For the text-containing cell, return its midpoint in [x, y] coordinate format. 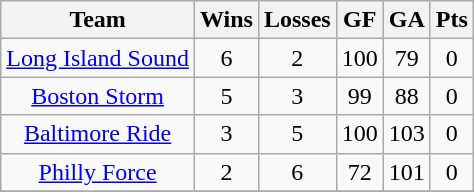
Wins [226, 20]
Philly Force [98, 172]
101 [406, 172]
99 [360, 96]
GA [406, 20]
79 [406, 58]
103 [406, 134]
Team [98, 20]
Pts [452, 20]
88 [406, 96]
Baltimore Ride [98, 134]
Boston Storm [98, 96]
Long Island Sound [98, 58]
Losses [297, 20]
72 [360, 172]
GF [360, 20]
